Return [X, Y] of the center of cell containing provided text 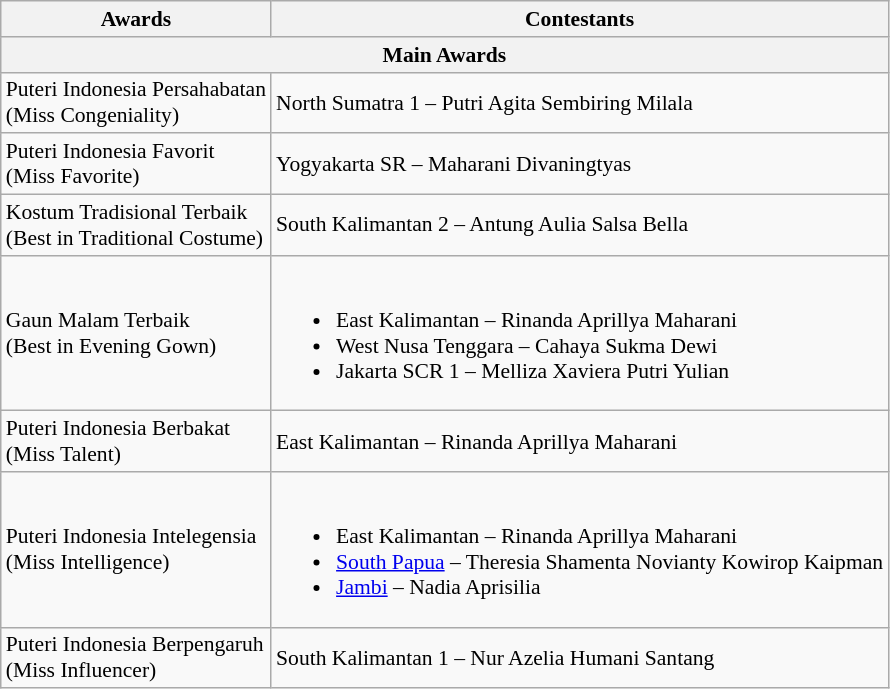
Gaun Malam Terbaik(Best in Evening Gown) [136, 334]
South Kalimantan 1 – Nur Azelia Humani Santang [580, 658]
Puteri Indonesia Intelegensia(Miss Intelligence) [136, 550]
Puteri Indonesia Favorit(Miss Favorite) [136, 164]
Contestants [580, 19]
Awards [136, 19]
Yogyakarta SR – Maharani Divaningtyas [580, 164]
Main Awards [444, 55]
Puteri Indonesia Berpengaruh(Miss Influencer) [136, 658]
Puteri Indonesia Persahabatan(Miss Congeniality) [136, 102]
East Kalimantan – Rinanda Aprillya Maharani West Nusa Tenggara – Cahaya Sukma Dewi Jakarta SCR 1 – Melliza Xaviera Putri Yulian [580, 334]
Puteri Indonesia Berbakat(Miss Talent) [136, 442]
South Kalimantan 2 – Antung Aulia Salsa Bella [580, 226]
North Sumatra 1 – Putri Agita Sembiring Milala [580, 102]
East Kalimantan – Rinanda Aprillya Maharani South Papua – Theresia Shamenta Novianty Kowirop Kaipman Jambi – Nadia Aprisilia [580, 550]
Kostum Tradisional Terbaik(Best in Traditional Costume) [136, 226]
East Kalimantan – Rinanda Aprillya Maharani [580, 442]
